Return the [X, Y] coordinate for the center point of the cell that contains the specified text.  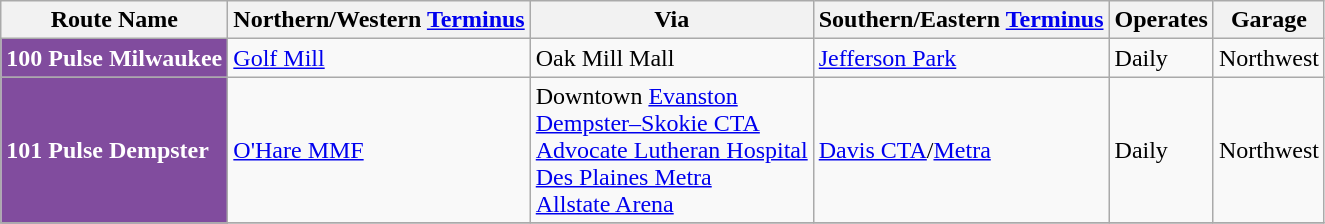
O'Hare MMF [379, 150]
100 Pulse Milwaukee [114, 58]
Route Name [114, 20]
Southern/Eastern Terminus [961, 20]
Golf Mill [379, 58]
Oak Mill Mall [672, 58]
Downtown Evanston Dempster–Skokie CTAAdvocate Lutheran Hospital Des Plaines MetraAllstate Arena [672, 150]
101 Pulse Dempster [114, 150]
Operates [1161, 20]
Via [672, 20]
Davis CTA/Metra [961, 150]
Garage [1268, 20]
Jefferson Park [961, 58]
Northern/Western Terminus [379, 20]
